Extract the [x, y] coordinate from the center of the cell holding the provided text.  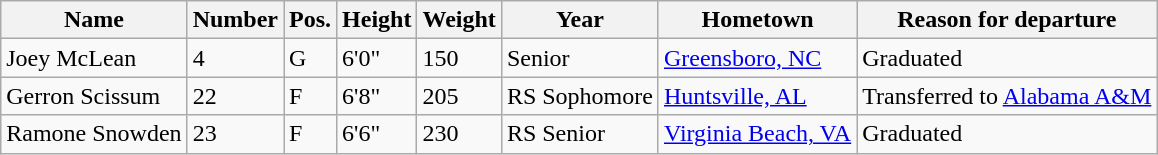
22 [235, 96]
4 [235, 58]
Senior [580, 58]
Ramone Snowden [94, 134]
Year [580, 20]
RS Sophomore [580, 96]
23 [235, 134]
Reason for departure [1007, 20]
Huntsville, AL [757, 96]
G [310, 58]
Greensboro, NC [757, 58]
6'8" [377, 96]
Joey McLean [94, 58]
6'6" [377, 134]
Hometown [757, 20]
Number [235, 20]
Gerron Scissum [94, 96]
205 [459, 96]
Weight [459, 20]
Transferred to Alabama A&M [1007, 96]
Height [377, 20]
Virginia Beach, VA [757, 134]
6'0" [377, 58]
150 [459, 58]
Name [94, 20]
230 [459, 134]
RS Senior [580, 134]
Pos. [310, 20]
